Search for the cell housing the specified text and yield its [X, Y] center coordinate. 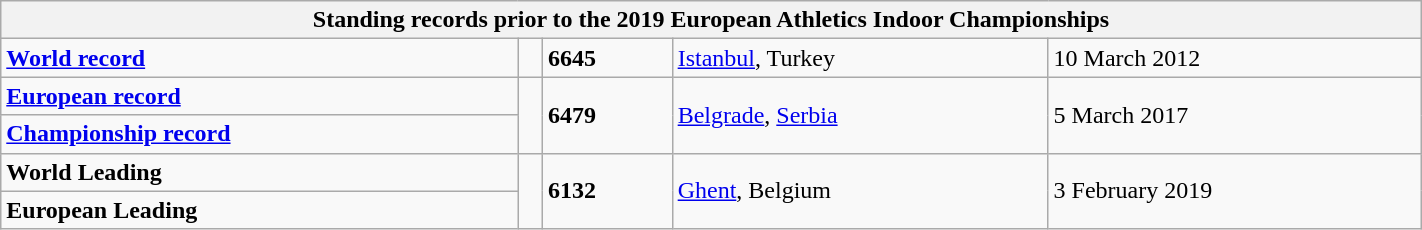
5 March 2017 [1234, 115]
Istanbul, Turkey [860, 58]
3 February 2019 [1234, 191]
Championship record [260, 134]
World Leading [260, 172]
Standing records prior to the 2019 European Athletics Indoor Championships [711, 20]
6479 [607, 115]
European Leading [260, 210]
Ghent, Belgium [860, 191]
Belgrade, Serbia [860, 115]
10 March 2012 [1234, 58]
6132 [607, 191]
World record [260, 58]
European record [260, 96]
6645 [607, 58]
